Provide the (X, Y) coordinate of the cell's center where the given text is located.  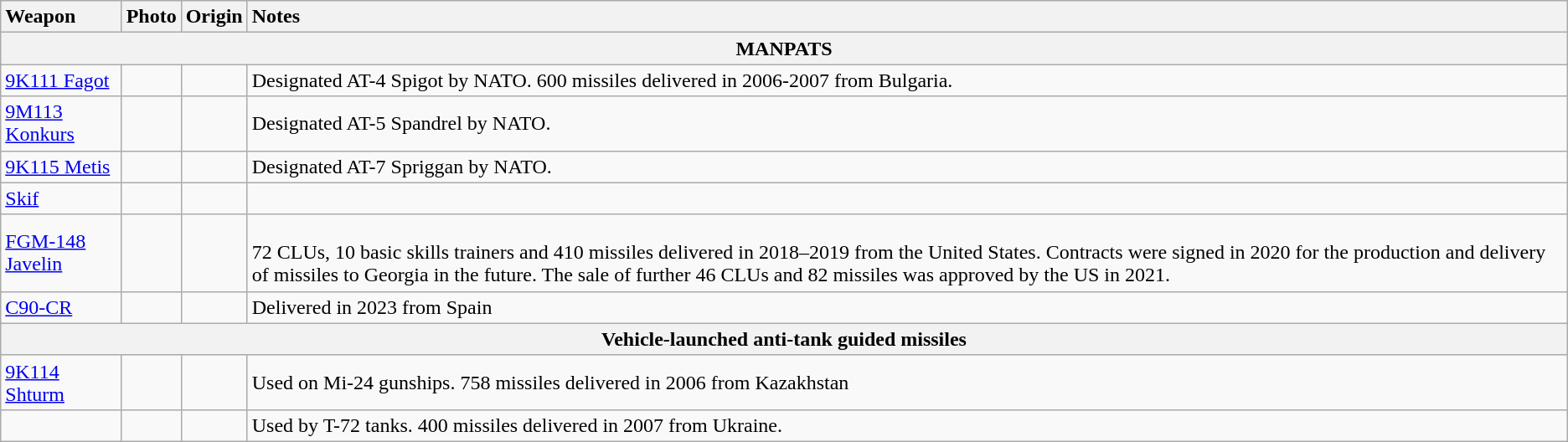
Used on Mi-24 gunships. 758 missiles delivered in 2006 from Kazakhstan (907, 382)
9K114 Shturm (61, 382)
Notes (907, 17)
Designated AT-5 Spandrel by NATO. (907, 124)
Vehicle-launched anti-tank guided missiles (784, 339)
MANPATS (784, 49)
9K115 Metis (61, 167)
9M113 Konkurs (61, 124)
C90-CR (61, 307)
Weapon (61, 17)
Photo (151, 17)
9K111 Fagot (61, 80)
Skif (61, 198)
Used by T-72 tanks. 400 missiles delivered in 2007 from Ukraine. (907, 425)
Designated AT-4 Spigot by NATO. 600 missiles delivered in 2006-2007 from Bulgaria. (907, 80)
Origin (214, 17)
Delivered in 2023 from Spain (907, 307)
FGM-148 Javelin (61, 253)
Designated AT-7 Spriggan by NATO. (907, 167)
